Determine the (x, y) coordinate at the center of the cell enclosing the given text.  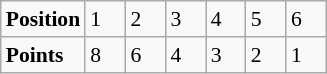
5 (266, 19)
8 (105, 55)
Position (43, 19)
Points (43, 55)
